Extract the (x, y) coordinate from the center of the cell holding the provided text.  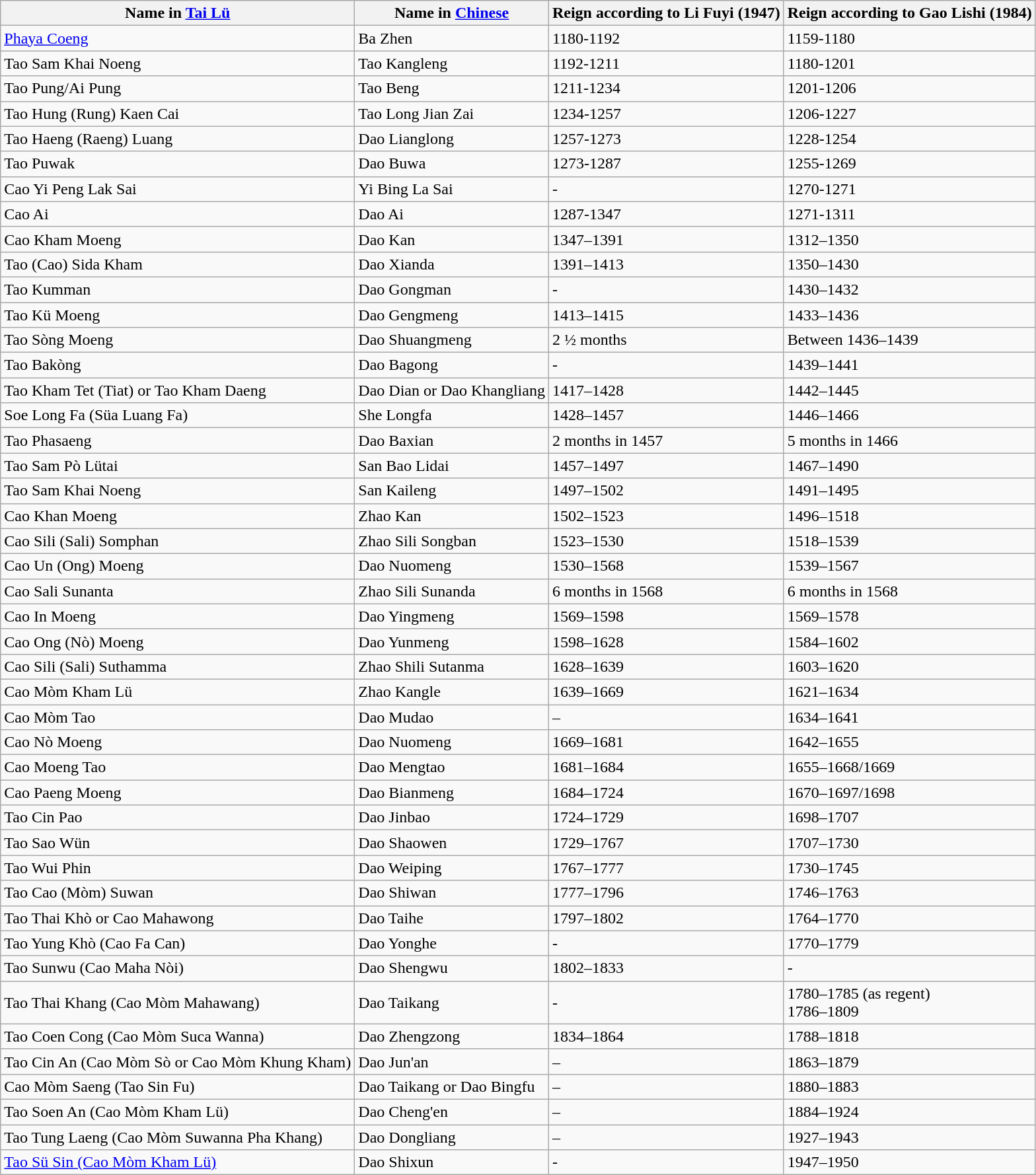
1603–1620 (909, 666)
Dao Jinbao (452, 818)
1642–1655 (909, 742)
Cao In Moeng (178, 616)
1628–1639 (666, 666)
Cao Un (Ong) Moeng (178, 566)
Dao Ai (452, 214)
1312–1350 (909, 239)
Ba Zhen (452, 38)
Tao Kham Tet (Tiat) or Tao Kham Daeng (178, 390)
1780–1785 (as regent)1786–1809 (909, 1003)
Dao Zhengzong (452, 1036)
Zhao Sili Songban (452, 541)
Dao Yonghe (452, 943)
San Bao Lidai (452, 466)
Tao Sao Wün (178, 843)
Dao Taikang or Dao Bingfu (452, 1086)
1669–1681 (666, 742)
1729–1767 (666, 843)
1271-1311 (909, 214)
Dao Taikang (452, 1003)
Dao Gengmeng (452, 315)
1863–1879 (909, 1061)
1927–1943 (909, 1137)
1539–1567 (909, 566)
Dao Kan (452, 239)
Tao Pung/Ai Pung (178, 89)
Tao Puwak (178, 164)
1206-1227 (909, 114)
1257-1273 (666, 139)
1211-1234 (666, 89)
Cao Paeng Moeng (178, 793)
Between 1436–1439 (909, 340)
Cao Mòm Tao (178, 717)
1777–1796 (666, 893)
1180-1201 (909, 63)
Dao Yunmeng (452, 641)
Soe Long Fa (Süa Luang Fa) (178, 415)
1767–1777 (666, 868)
1834–1864 (666, 1036)
Dao Baxian (452, 441)
2 months in 1457 (666, 441)
Tao Phasaeng (178, 441)
Zhao Shili Sutanma (452, 666)
Dao Bianmeng (452, 793)
2 ½ months (666, 340)
1467–1490 (909, 466)
Cao Mòm Kham Lü (178, 692)
Tao Long Jian Zai (452, 114)
Name in Tai Lü (178, 13)
Reign according to Gao Lishi (1984) (909, 13)
1391–1413 (666, 264)
1180-1192 (666, 38)
Dao Shengwu (452, 968)
Tao Thai Khang (Cao Mòm Mahawang) (178, 1003)
Cao Yi Peng Lak Sai (178, 189)
Cao Ai (178, 214)
Dao Taihe (452, 918)
Tao Sòng Moeng (178, 340)
1497–1502 (666, 491)
1491–1495 (909, 491)
1698–1707 (909, 818)
Cao Ong (Nò) Moeng (178, 641)
1802–1833 (666, 968)
Dao Xianda (452, 264)
Zhao Kan (452, 516)
Dao Shuangmeng (452, 340)
1569–1578 (909, 616)
Dao Buwa (452, 164)
Cao Moeng Tao (178, 767)
1746–1763 (909, 893)
1584–1602 (909, 641)
Cao Sili (Sali) Somphan (178, 541)
1730–1745 (909, 868)
1707–1730 (909, 843)
1439–1441 (909, 365)
1496–1518 (909, 516)
Tao Thai Khò or Cao Mahawong (178, 918)
Dao Lianglong (452, 139)
Cao Mòm Saeng (Tao Sin Fu) (178, 1086)
Dao Mengtao (452, 767)
1724–1729 (666, 818)
1670–1697/1698 (909, 793)
Zhao Sili Sunanda (452, 591)
Tao Cin An (Cao Mòm Sò or Cao Mòm Khung Kham) (178, 1061)
1947–1950 (909, 1162)
1880–1883 (909, 1086)
1764–1770 (909, 918)
Zhao Kangle (452, 692)
1681–1684 (666, 767)
Tao Cin Pao (178, 818)
1655–1668/1669 (909, 767)
1347–1391 (666, 239)
Tao Sam Pò Lütai (178, 466)
Tao Beng (452, 89)
Tao Kangleng (452, 63)
Dao Weiping (452, 868)
Dao Shixun (452, 1162)
1192-1211 (666, 63)
1255-1269 (909, 164)
5 months in 1466 (909, 441)
Tao Yung Khò (Cao Fa Can) (178, 943)
Tao Haeng (Raeng) Luang (178, 139)
Tao Kü Moeng (178, 315)
Dao Shaowen (452, 843)
1502–1523 (666, 516)
Dao Yingmeng (452, 616)
Phaya Coeng (178, 38)
Cao Sali Sunanta (178, 591)
1228-1254 (909, 139)
1639–1669 (666, 692)
Cao Kham Moeng (178, 239)
1634–1641 (909, 717)
1530–1568 (666, 566)
Dao Cheng'en (452, 1112)
1287-1347 (666, 214)
1413–1415 (666, 315)
1433–1436 (909, 315)
1523–1530 (666, 541)
1788–1818 (909, 1036)
Tao Hung (Rung) Kaen Cai (178, 114)
1684–1724 (666, 793)
1430–1432 (909, 289)
Dao Gongman (452, 289)
1770–1779 (909, 943)
1457–1497 (666, 466)
Dao Dian or Dao Khangliang (452, 390)
Dao Shiwan (452, 893)
1201-1206 (909, 89)
Tao Tung Laeng (Cao Mòm Suwanna Pha Khang) (178, 1137)
Tao Coen Cong (Cao Mòm Suca Wanna) (178, 1036)
Cao Sili (Sali) Suthamma (178, 666)
1417–1428 (666, 390)
1428–1457 (666, 415)
Tao Sü Sin (Cao Mòm Kham Lü) (178, 1162)
1159-1180 (909, 38)
1270-1271 (909, 189)
Tao Kumman (178, 289)
1797–1802 (666, 918)
1598–1628 (666, 641)
Tao Wui Phin (178, 868)
Reign according to Li Fuyi (1947) (666, 13)
San Kaileng (452, 491)
Dao Bagong (452, 365)
1273-1287 (666, 164)
Tao Bakòng (178, 365)
1569–1598 (666, 616)
1350–1430 (909, 264)
Tao Cao (Mòm) Suwan (178, 893)
Tao Soen An (Cao Mòm Kham Lü) (178, 1112)
Dao Mudao (452, 717)
1518–1539 (909, 541)
Dao Jun'an (452, 1061)
Tao (Cao) Sida Kham (178, 264)
Cao Nò Moeng (178, 742)
1884–1924 (909, 1112)
Name in Chinese (452, 13)
1442–1445 (909, 390)
1446–1466 (909, 415)
Cao Khan Moeng (178, 516)
Yi Bing La Sai (452, 189)
1234-1257 (666, 114)
1621–1634 (909, 692)
Dao Dongliang (452, 1137)
Tao Sunwu (Cao Maha Nòi) (178, 968)
She Longfa (452, 415)
